For the text-containing cell, return its midpoint in (x, y) coordinate format. 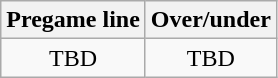
Over/under (210, 20)
Pregame line (74, 20)
